Output the [x, y] coordinate of the center of the cell containing the given text.  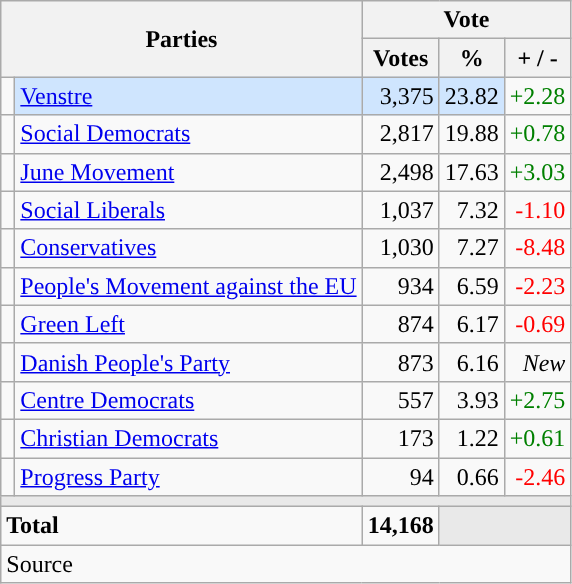
1,037 [400, 210]
2,498 [400, 172]
-2.23 [538, 286]
94 [400, 477]
+2.28 [538, 96]
Votes [400, 58]
Conservatives [188, 248]
Total [182, 526]
-1.10 [538, 210]
-0.69 [538, 324]
June Movement [188, 172]
3,375 [400, 96]
6.17 [472, 324]
7.32 [472, 210]
873 [400, 362]
Centre Democrats [188, 400]
1,030 [400, 248]
+ / - [538, 58]
3.93 [472, 400]
7.27 [472, 248]
Vote [466, 20]
Parties [182, 39]
% [472, 58]
14,168 [400, 526]
19.88 [472, 134]
+3.03 [538, 172]
+2.75 [538, 400]
934 [400, 286]
New [538, 362]
-2.46 [538, 477]
Danish People's Party [188, 362]
Green Left [188, 324]
2,817 [400, 134]
+0.61 [538, 438]
Source [286, 564]
23.82 [472, 96]
1.22 [472, 438]
Venstre [188, 96]
17.63 [472, 172]
-8.48 [538, 248]
874 [400, 324]
People's Movement against the EU [188, 286]
0.66 [472, 477]
Social Liberals [188, 210]
Christian Democrats [188, 438]
557 [400, 400]
Social Democrats [188, 134]
173 [400, 438]
6.16 [472, 362]
6.59 [472, 286]
+0.78 [538, 134]
Progress Party [188, 477]
